Find where the given text appears and provide that cell's center as [x, y] coordinate. 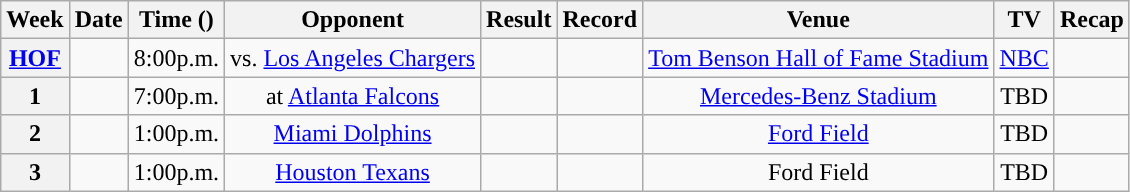
TV [1024, 20]
Week [35, 20]
2 [35, 134]
Tom Benson Hall of Fame Stadium [818, 58]
Recap [1092, 20]
Houston Texans [353, 172]
at Atlanta Falcons [353, 96]
HOF [35, 58]
vs. Los Angeles Chargers [353, 58]
Date [98, 20]
3 [35, 172]
8:00p.m. [176, 58]
Mercedes-Benz Stadium [818, 96]
Result [519, 20]
Miami Dolphins [353, 134]
Time () [176, 20]
NBC [1024, 58]
7:00p.m. [176, 96]
Venue [818, 20]
1 [35, 96]
Opponent [353, 20]
Record [600, 20]
